Capture the cell that displays the provided text and extract its [x, y] central coordinate. 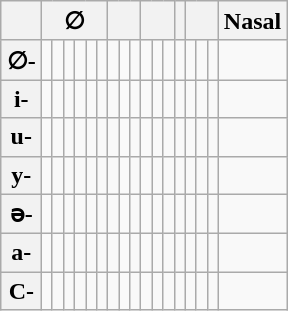
i- [21, 99]
y- [21, 175]
Nasal [252, 21]
∅- [21, 60]
ə- [21, 214]
a- [21, 253]
∅ [74, 21]
C- [21, 291]
u- [21, 137]
